Provide the (X, Y) coordinate of the cell's center where the given text is located.  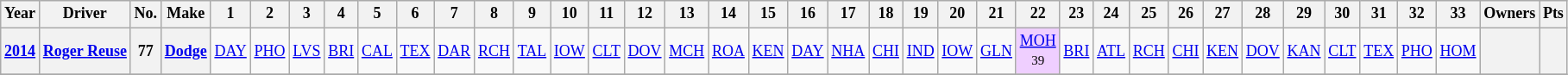
29 (1304, 14)
TAL (532, 51)
15 (768, 14)
19 (920, 14)
MCH (687, 51)
28 (1263, 14)
IND (920, 51)
Pts (1553, 14)
30 (1343, 14)
25 (1149, 14)
33 (1458, 14)
16 (808, 14)
8 (494, 14)
26 (1186, 14)
6 (415, 14)
22 (1037, 14)
CAL (378, 51)
ATL (1111, 51)
10 (570, 14)
1 (230, 14)
Driver (85, 14)
20 (958, 14)
HOM (1458, 51)
2 (269, 14)
DAR (454, 51)
4 (342, 14)
KAN (1304, 51)
LVS (307, 51)
NHA (848, 51)
21 (997, 14)
9 (532, 14)
2014 (21, 51)
3 (307, 14)
17 (848, 14)
13 (687, 14)
Owners (1510, 14)
11 (606, 14)
77 (145, 51)
32 (1417, 14)
18 (886, 14)
GLN (997, 51)
ROA (728, 51)
5 (378, 14)
Make (186, 14)
12 (645, 14)
23 (1077, 14)
27 (1223, 14)
Dodge (186, 51)
Year (21, 14)
MOH39 (1037, 51)
14 (728, 14)
24 (1111, 14)
7 (454, 14)
31 (1379, 14)
No. (145, 14)
Roger Reuse (85, 51)
